Return [X, Y] of the center of cell containing provided text 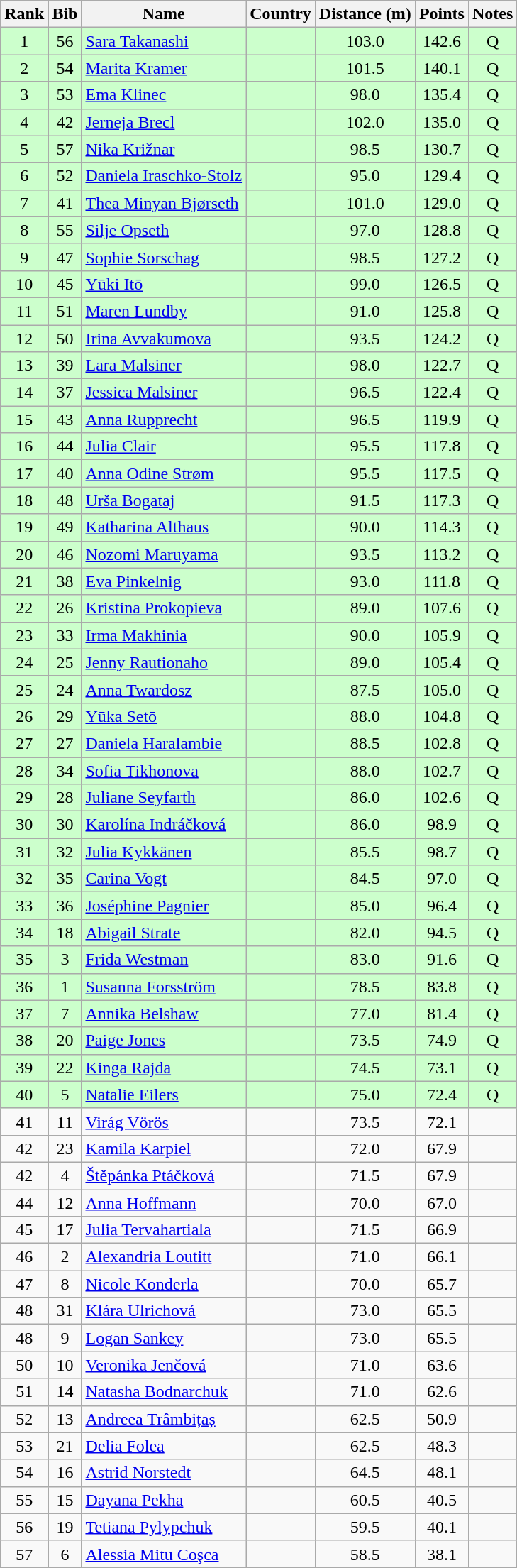
72.0 [365, 1148]
Notes [492, 14]
74.5 [365, 1068]
91.5 [365, 500]
117.5 [441, 473]
88.5 [365, 743]
101.0 [365, 203]
98.9 [441, 825]
59.5 [365, 1527]
72.1 [441, 1122]
Daniela Iraschko-Stolz [164, 176]
Lara Malsiner [164, 366]
Karolína Indráčková [164, 825]
Daniela Haralambie [164, 743]
65.7 [441, 1284]
Thea Minyan Bjørseth [164, 203]
91.6 [441, 960]
Country [281, 14]
Kamila Karpiel [164, 1148]
85.0 [365, 906]
40.5 [441, 1500]
135.4 [441, 95]
99.0 [365, 284]
Nicole Konderla [164, 1284]
58.5 [365, 1554]
125.8 [441, 311]
140.1 [441, 68]
113.2 [441, 554]
Yūki Itō [164, 284]
Andreea Trâmbițaș [164, 1419]
96.4 [441, 906]
67.0 [441, 1203]
102.7 [441, 770]
77.0 [365, 1014]
94.5 [441, 933]
Alessia Mitu Coşca [164, 1554]
73.1 [441, 1068]
91.0 [365, 311]
Irma Makhinia [164, 635]
Julia Tervahartiala [164, 1230]
43 [65, 420]
Jerneja Brecl [164, 122]
Anna Hoffmann [164, 1203]
101.5 [365, 68]
66.1 [441, 1257]
Sophie Sorschag [164, 257]
Ema Klinec [164, 95]
Kristina Prokopieva [164, 608]
Points [441, 14]
87.5 [365, 689]
117.3 [441, 500]
Veronika Jenčová [164, 1365]
122.4 [441, 393]
129.0 [441, 203]
114.3 [441, 527]
93.0 [365, 581]
Astrid Norstedt [164, 1473]
127.2 [441, 257]
Annika Belshaw [164, 1014]
Tetiana Pylypchuk [164, 1527]
111.8 [441, 581]
74.9 [441, 1041]
Susanna Forsström [164, 987]
102.0 [365, 122]
107.6 [441, 608]
49 [65, 527]
Anna Rupprecht [164, 420]
48.1 [441, 1473]
102.8 [441, 743]
128.8 [441, 230]
Marita Kramer [164, 68]
Katharina Althaus [164, 527]
117.8 [441, 446]
75.0 [365, 1095]
Natalie Eilers [164, 1095]
85.5 [365, 852]
Jenny Rautionaho [164, 662]
119.9 [441, 420]
Julia Clair [164, 446]
Alexandria Loutitt [164, 1257]
Natasha Bodnarchuk [164, 1392]
103.0 [365, 41]
84.5 [365, 879]
83.8 [441, 987]
130.7 [441, 149]
129.4 [441, 176]
Sara Takanashi [164, 41]
Anna Odine Strøm [164, 473]
Jessica Malsiner [164, 393]
Bib [65, 14]
135.0 [441, 122]
142.6 [441, 41]
Yūka Setō [164, 716]
Kinga Rajda [164, 1068]
Frida Westman [164, 960]
Klára Ulrichová [164, 1311]
82.0 [365, 933]
102.6 [441, 798]
50.9 [441, 1419]
Julia Kykkänen [164, 852]
105.4 [441, 662]
83.0 [365, 960]
124.2 [441, 339]
Dayana Pekha [164, 1500]
62.6 [441, 1392]
Carina Vogt [164, 879]
104.8 [441, 716]
Distance (m) [365, 14]
Irina Avvakumova [164, 339]
Nozomi Maruyama [164, 554]
Name [164, 14]
Silje Opseth [164, 230]
Urša Bogataj [164, 500]
98.7 [441, 852]
38.1 [441, 1554]
Anna Twardosz [164, 689]
81.4 [441, 1014]
Abigail Strate [164, 933]
Virág Vörös [164, 1122]
122.7 [441, 366]
Juliane Seyfarth [164, 798]
64.5 [365, 1473]
60.5 [365, 1500]
105.9 [441, 635]
Rank [24, 14]
105.0 [441, 689]
Joséphine Pagnier [164, 906]
78.5 [365, 987]
63.6 [441, 1365]
Štěpánka Ptáčková [164, 1175]
126.5 [441, 284]
Eva Pinkelnig [164, 581]
Delia Folea [164, 1446]
48.3 [441, 1446]
Paige Jones [164, 1041]
40.1 [441, 1527]
Nika Križnar [164, 149]
Maren Lundby [164, 311]
95.0 [365, 176]
66.9 [441, 1230]
Sofia Tikhonova [164, 770]
72.4 [441, 1095]
Logan Sankey [164, 1338]
